Return the [x, y] coordinate for the center point of the cell that contains the specified text.  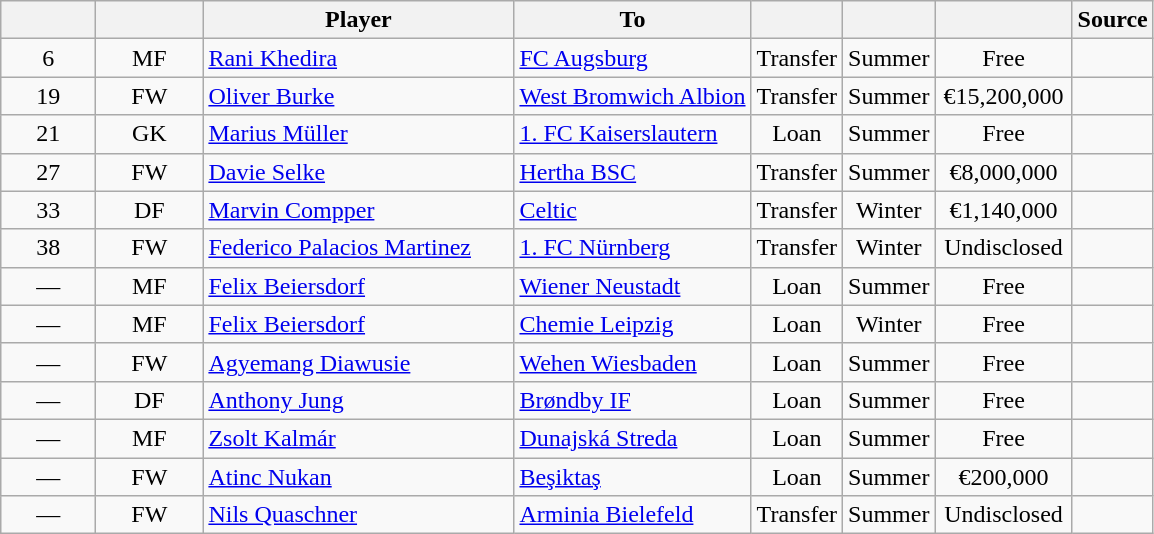
21 [48, 134]
€200,000 [1004, 477]
Source [1112, 20]
Dunajská Streda [632, 438]
1. FC Nürnberg [632, 248]
19 [48, 96]
Zsolt Kalmár [358, 438]
Celtic [632, 210]
1. FC Kaiserslautern [632, 134]
Wiener Neustadt [632, 286]
Player [358, 20]
6 [48, 58]
Hertha BSC [632, 172]
27 [48, 172]
West Bromwich Albion [632, 96]
Anthony Jung [358, 400]
Nils Quaschner [358, 515]
Marius Müller [358, 134]
GK [150, 134]
Arminia Bielefeld [632, 515]
Marvin Compper [358, 210]
Atinc Nukan [358, 477]
€15,200,000 [1004, 96]
Rani Khedira [358, 58]
Beşiktaş [632, 477]
FC Augsburg [632, 58]
€1,140,000 [1004, 210]
€8,000,000 [1004, 172]
Oliver Burke [358, 96]
Wehen Wiesbaden [632, 362]
Chemie Leipzig [632, 324]
Davie Selke [358, 172]
Federico Palacios Martinez [358, 248]
38 [48, 248]
Agyemang Diawusie [358, 362]
To [632, 20]
Brøndby IF [632, 400]
33 [48, 210]
